Find where the given text appears and provide that cell's center as [x, y] coordinate. 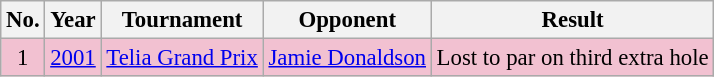
2001 [73, 58]
Year [73, 20]
Telia Grand Prix [182, 58]
No. [23, 20]
1 [23, 58]
Tournament [182, 20]
Opponent [347, 20]
Result [572, 20]
Jamie Donaldson [347, 58]
Lost to par on third extra hole [572, 58]
